Detect which cell encompasses the target text, then output its [X, Y] center coordinate. 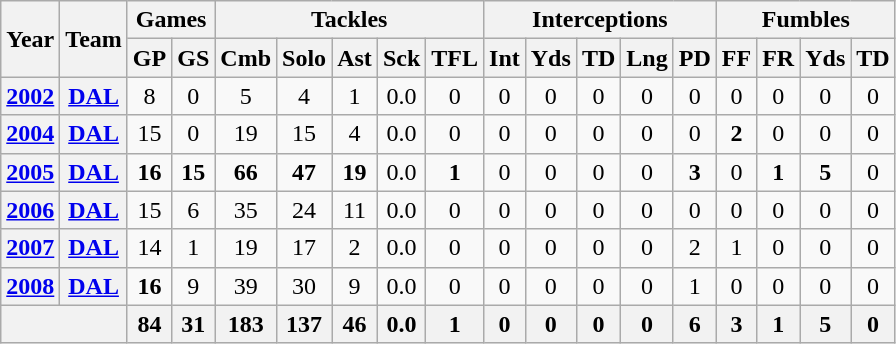
24 [304, 210]
Solo [304, 58]
2007 [30, 248]
2008 [30, 286]
GS [194, 58]
2004 [30, 134]
PD [694, 58]
Team [94, 39]
GP [149, 58]
2005 [30, 172]
11 [355, 210]
30 [304, 286]
Lng [647, 58]
183 [246, 324]
31 [194, 324]
8 [149, 96]
Int [505, 58]
14 [149, 248]
Cmb [246, 58]
84 [149, 324]
Interceptions [600, 20]
46 [355, 324]
Tackles [350, 20]
Fumbles [806, 20]
47 [304, 172]
Sck [401, 58]
2002 [30, 96]
FF [736, 58]
66 [246, 172]
TFL [455, 58]
FR [778, 58]
39 [246, 286]
17 [304, 248]
Ast [355, 58]
137 [304, 324]
Games [170, 20]
Year [30, 39]
2006 [30, 210]
35 [246, 210]
